Locate the cell with the specified text and output its [X, Y] center coordinate. 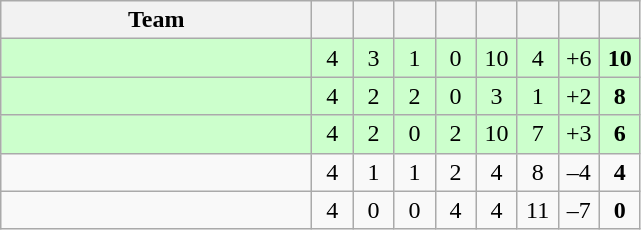
–4 [578, 172]
+6 [578, 58]
+2 [578, 96]
7 [538, 134]
6 [620, 134]
Team [156, 20]
11 [538, 210]
–7 [578, 210]
+3 [578, 134]
